Locate the cell with the specified text and output its [x, y] center coordinate. 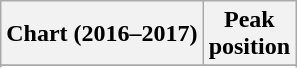
Chart (2016–2017) [102, 34]
Peak position [249, 34]
